Pinpoint the cell where the given text exists, returning its [X, Y] midpoint coordinate. 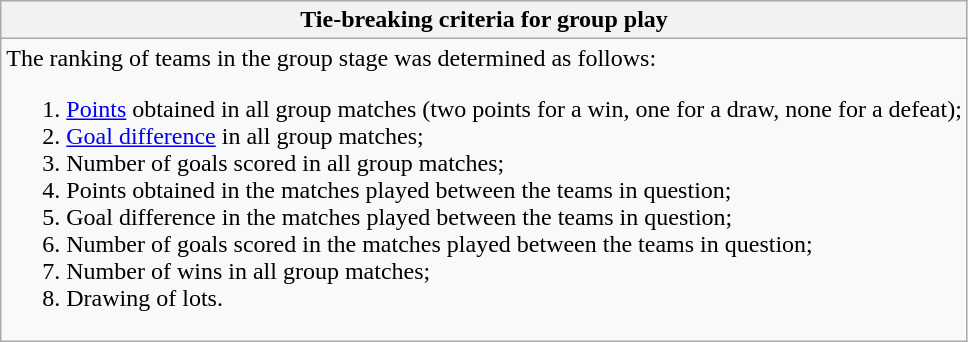
Tie-breaking criteria for group play [484, 20]
